Locate the cell with the specified text and output its [X, Y] center coordinate. 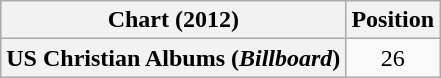
Position [393, 20]
26 [393, 58]
US Christian Albums (Billboard) [174, 58]
Chart (2012) [174, 20]
